Provide the (x, y) coordinate of the cell's center where the given text is located.  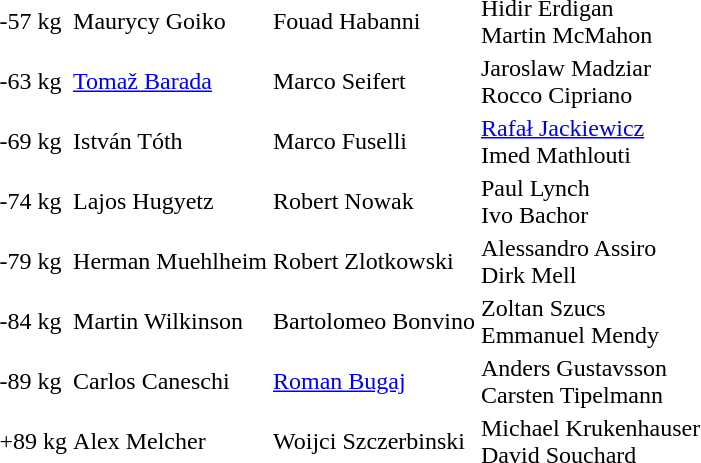
Paul Lynch Ivo Bachor (590, 202)
Marco Fuselli (374, 142)
Robert Nowak (374, 202)
Roman Bugaj (374, 382)
István Tóth (170, 142)
Rafał Jackiewicz Imed Mathlouti (590, 142)
Bartolomeo Bonvino (374, 322)
Lajos Hugyetz (170, 202)
Anders Gustavsson Carsten Tipelmann (590, 382)
Jaroslaw Madziar Rocco Cipriano (590, 82)
Robert Zlotkowski (374, 262)
Carlos Caneschi (170, 382)
Herman Muehlheim (170, 262)
Marco Seifert (374, 82)
Zoltan Szucs Emmanuel Mendy (590, 322)
Martin Wilkinson (170, 322)
Tomaž Barada (170, 82)
Alessandro Assiro Dirk Mell (590, 262)
